Provide the (x, y) coordinate of the cell's center where the given text is located.  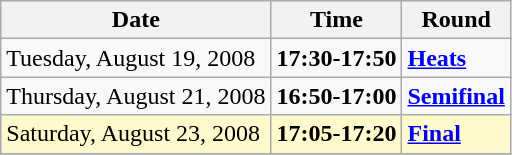
Tuesday, August 19, 2008 (136, 58)
Semifinal (456, 96)
17:30-17:50 (336, 58)
17:05-17:20 (336, 134)
Heats (456, 58)
Round (456, 20)
Final (456, 134)
Saturday, August 23, 2008 (136, 134)
Thursday, August 21, 2008 (136, 96)
Date (136, 20)
Time (336, 20)
16:50-17:00 (336, 96)
